Capture the cell that displays the provided text and extract its (x, y) central coordinate. 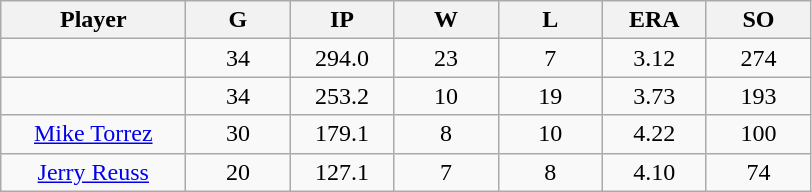
4.22 (654, 134)
Jerry Reuss (94, 172)
193 (758, 96)
IP (342, 20)
294.0 (342, 58)
4.10 (654, 172)
179.1 (342, 134)
19 (550, 96)
253.2 (342, 96)
L (550, 20)
ERA (654, 20)
Mike Torrez (94, 134)
W (446, 20)
20 (238, 172)
3.12 (654, 58)
SO (758, 20)
23 (446, 58)
30 (238, 134)
274 (758, 58)
G (238, 20)
Player (94, 20)
74 (758, 172)
3.73 (654, 96)
127.1 (342, 172)
100 (758, 134)
